Extract the [X, Y] coordinate from the center of the cell holding the provided text.  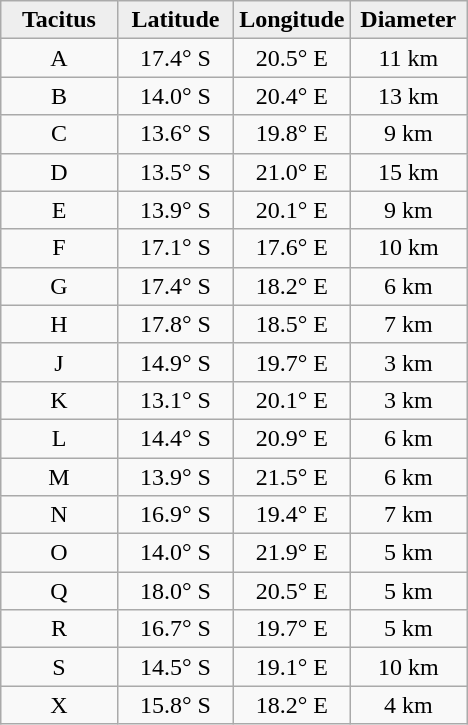
17.8° S [175, 324]
S [59, 667]
C [59, 134]
18.0° S [175, 591]
14.4° S [175, 438]
21.0° E [292, 172]
Q [59, 591]
20.4° E [292, 96]
B [59, 96]
18.5° E [292, 324]
19.4° E [292, 515]
17.1° S [175, 248]
A [59, 58]
J [59, 362]
F [59, 248]
D [59, 172]
K [59, 400]
Diameter [408, 20]
15.8° S [175, 705]
14.9° S [175, 362]
16.7° S [175, 629]
G [59, 286]
13 km [408, 96]
M [59, 477]
4 km [408, 705]
15 km [408, 172]
L [59, 438]
11 km [408, 58]
20.9° E [292, 438]
17.6° E [292, 248]
N [59, 515]
16.9° S [175, 515]
Longitude [292, 20]
X [59, 705]
13.5° S [175, 172]
R [59, 629]
Latitude [175, 20]
21.5° E [292, 477]
O [59, 553]
13.6° S [175, 134]
13.1° S [175, 400]
19.1° E [292, 667]
E [59, 210]
21.9° E [292, 553]
19.8° E [292, 134]
H [59, 324]
14.5° S [175, 667]
Tacitus [59, 20]
